Extract the (x, y) coordinate from the center of the cell holding the provided text.  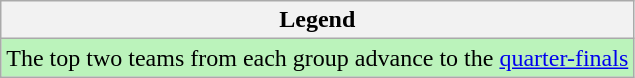
The top two teams from each group advance to the quarter-finals (318, 58)
Legend (318, 20)
